Locate the cell with the specified text and output its [X, Y] center coordinate. 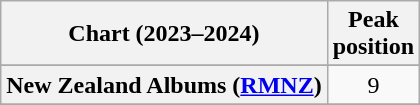
Chart (2023–2024) [164, 34]
9 [373, 85]
Peakposition [373, 34]
New Zealand Albums (RMNZ) [164, 85]
